Return the (x, y) coordinate for the center point of the cell that contains the specified text.  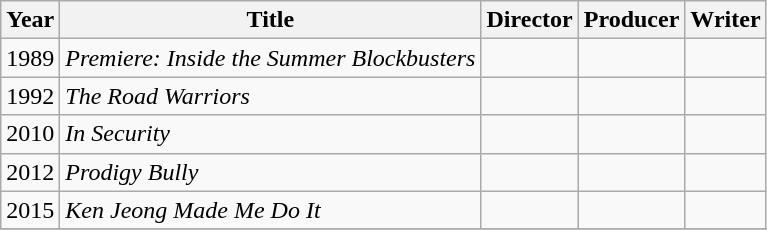
Prodigy Bully (270, 172)
1989 (30, 58)
Director (530, 20)
Premiere: Inside the Summer Blockbusters (270, 58)
2015 (30, 210)
2010 (30, 134)
2012 (30, 172)
In Security (270, 134)
The Road Warriors (270, 96)
Year (30, 20)
Ken Jeong Made Me Do It (270, 210)
Title (270, 20)
Writer (726, 20)
Producer (632, 20)
1992 (30, 96)
